From the cell containing the given text, extract its center point as (X, Y) coordinate. 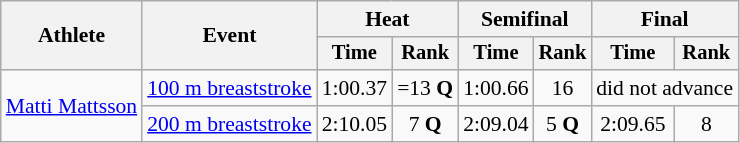
Athlete (72, 36)
Event (229, 36)
5 Q (563, 124)
Heat (388, 19)
did not advance (664, 88)
100 m breaststroke (229, 88)
7 Q (425, 124)
=13 Q (425, 88)
Matti Mattsson (72, 106)
2:09.65 (632, 124)
2:09.04 (496, 124)
Semifinal (524, 19)
Final (664, 19)
200 m breaststroke (229, 124)
16 (563, 88)
2:10.05 (354, 124)
8 (707, 124)
1:00.37 (354, 88)
1:00.66 (496, 88)
